Determine the (x, y) coordinate at the center of the cell enclosing the given text.  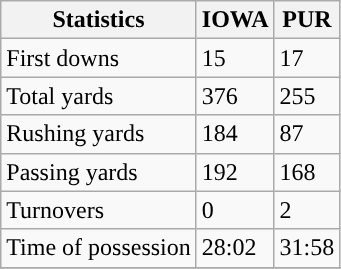
31:58 (307, 248)
28:02 (235, 248)
15 (235, 58)
Passing yards (99, 172)
First downs (99, 58)
168 (307, 172)
PUR (307, 20)
192 (235, 172)
Statistics (99, 20)
87 (307, 134)
184 (235, 134)
Rushing yards (99, 134)
0 (235, 210)
17 (307, 58)
Total yards (99, 96)
255 (307, 96)
Turnovers (99, 210)
Time of possession (99, 248)
2 (307, 210)
376 (235, 96)
IOWA (235, 20)
